Locate the cell with the specified text and output its (x, y) center coordinate. 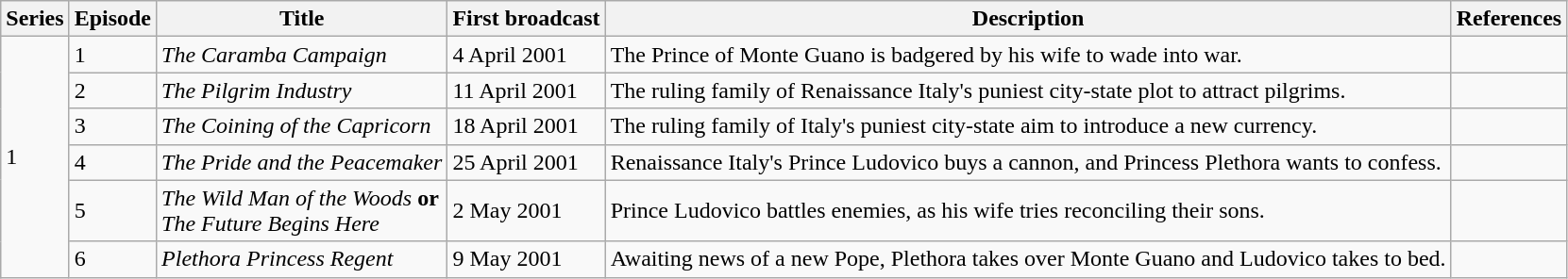
2 (112, 90)
4 (112, 162)
25 April 2001 (527, 162)
5 (112, 211)
The Wild Man of the Woods or The Future Begins Here (302, 211)
6 (112, 259)
18 April 2001 (527, 126)
References (1509, 19)
4 April 2001 (527, 55)
The Pilgrim Industry (302, 90)
9 May 2001 (527, 259)
Prince Ludovico battles enemies, as his wife tries reconciling their sons. (1028, 211)
The ruling family of Italy's puniest city-state aim to introduce a new currency. (1028, 126)
11 April 2001 (527, 90)
Description (1028, 19)
The Pride and the Peacemaker (302, 162)
3 (112, 126)
The Caramba Campaign (302, 55)
2 May 2001 (527, 211)
Episode (112, 19)
The Coining of the Capricorn (302, 126)
Renaissance Italy's Prince Ludovico buys a cannon, and Princess Plethora wants to confess. (1028, 162)
The ruling family of Renaissance Italy's puniest city-state plot to attract pilgrims. (1028, 90)
Series (35, 19)
Awaiting news of a new Pope, Plethora takes over Monte Guano and Ludovico takes to bed. (1028, 259)
First broadcast (527, 19)
The Prince of Monte Guano is badgered by his wife to wade into war. (1028, 55)
Title (302, 19)
Plethora Princess Regent (302, 259)
